Extract the [x, y] coordinate from the center of the cell holding the provided text.  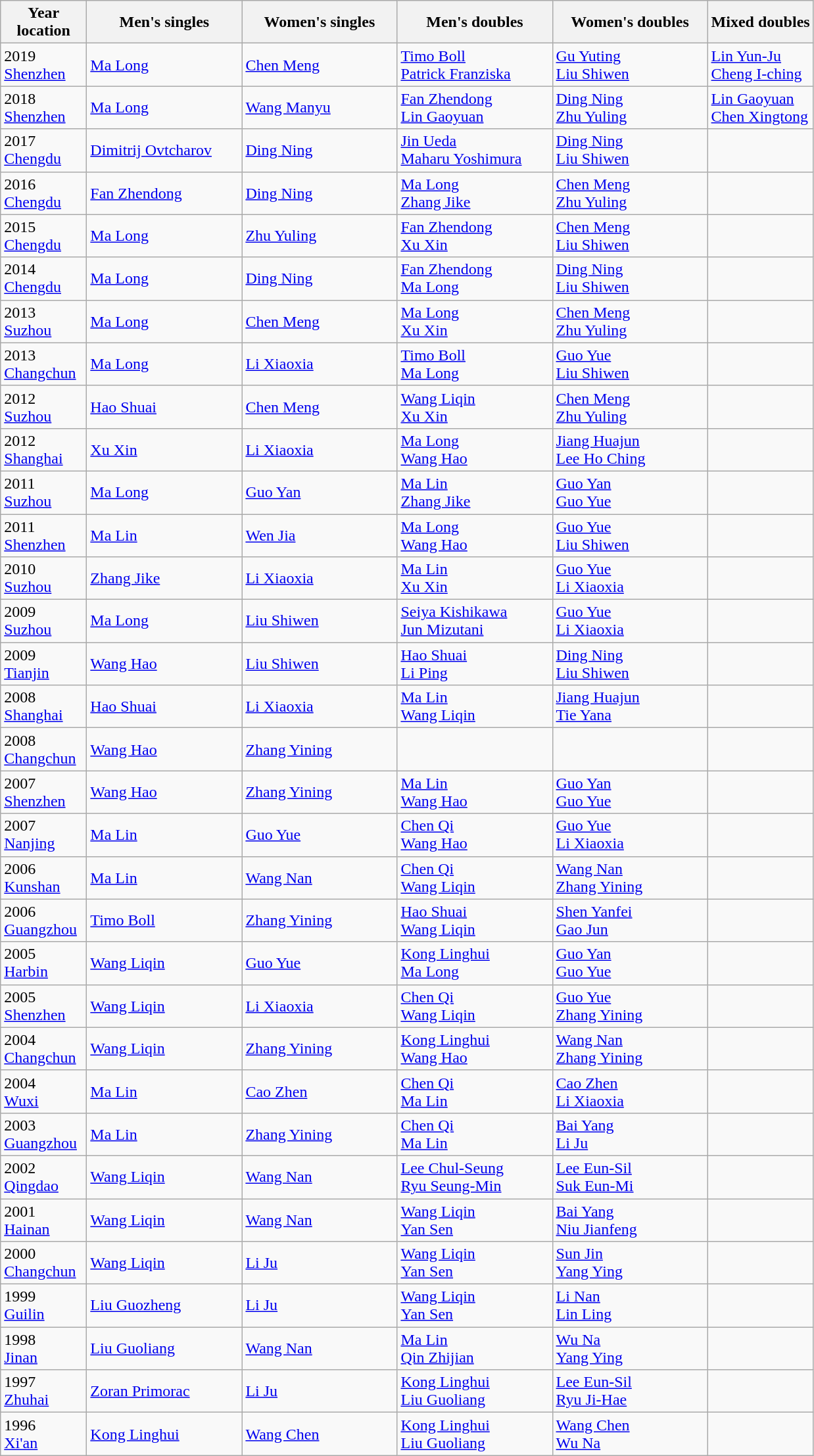
Ma Lin Wang Liqin [475, 706]
Jiang Huajun Tie Yana [630, 706]
Kong Linghui Wang Hao [475, 1048]
2005 Harbin [43, 963]
Ma Lin Xu Xin [475, 579]
Jiang Huajun Lee Ho Ching [630, 450]
2006 Kunshan [43, 877]
Wang Chen [320, 1434]
2008 Changchun [43, 750]
1996 Xi'an [43, 1434]
Year location [43, 22]
Liu Guozheng [164, 1306]
Wu Na Yang Ying [630, 1348]
Seiya Kishikawa Jun Mizutani [475, 621]
Bai Yang Li Ju [630, 1134]
Lin Yun-Ju Cheng I-ching [760, 64]
Timo Boll [164, 921]
Jin Ueda Maharu Yoshimura [475, 150]
Sun Jin Yang Ying [630, 1263]
Hao Shuai Li Ping [475, 664]
2009 Suzhou [43, 621]
2007 Shenzhen [43, 792]
Lee Eun-Sil Suk Eun-Mi [630, 1177]
Guo Yan [320, 492]
Cao Zhen Li Xiaoxia [630, 1092]
Guo Yue Zhang Yining [630, 1006]
Wang Chen Wu Na [630, 1434]
Kong Linghui [164, 1434]
2014 Chengdu [43, 279]
Fan Zhendong Xu Xin [475, 235]
Hao Shuai Wang Liqin [475, 921]
Cao Zhen [320, 1092]
Men's doubles [475, 22]
Lee Eun-Sil Ryu Ji-Hae [630, 1392]
2018 Shenzhen [43, 108]
Xu Xin [164, 450]
Dimitrij Ovtcharov [164, 150]
Fan Zhendong Ma Long [475, 279]
Timo Boll Patrick Franziska [475, 64]
1999 Guilin [43, 1306]
2013 Changchun [43, 364]
Women's singles [320, 22]
2004 Wuxi [43, 1092]
Ma Lin Wang Hao [475, 792]
Lee Chul-Seung Ryu Seung-Min [475, 1177]
Fan Zhendong [164, 193]
Timo Boll Ma Long [475, 364]
2008 Shanghai [43, 706]
2001 Hainan [43, 1219]
Mixed doubles [760, 22]
Women's doubles [630, 22]
2002 Qingdao [43, 1177]
2012 Shanghai [43, 450]
Men's singles [164, 22]
Wang Manyu [320, 108]
1998 Jinan [43, 1348]
Ding Ning Zhu Yuling [630, 108]
2011 Suzhou [43, 492]
2011 Shenzhen [43, 535]
Zhu Yuling [320, 235]
2015 Chengdu [43, 235]
Zhang Jike [164, 579]
Chen Meng Liu Shiwen [630, 235]
Wang Liqin Xu Xin [475, 406]
Bai Yang Niu Jianfeng [630, 1219]
2009 Tianjin [43, 664]
Ma Long Zhang Jike [475, 193]
Fan Zhendong Lin Gaoyuan [475, 108]
Shen Yanfei Gao Jun [630, 921]
Lin Gaoyuan Chen Xingtong [760, 108]
Wen Jia [320, 535]
Ma Lin Qin Zhijian [475, 1348]
2017 Chengdu [43, 150]
2005 Shenzhen [43, 1006]
2000 Changchun [43, 1263]
Gu Yuting Liu Shiwen [630, 64]
2016 Chengdu [43, 193]
2013 Suzhou [43, 321]
Zoran Primorac [164, 1392]
2007 Nanjing [43, 835]
2006 Guangzhou [43, 921]
2012 Suzhou [43, 406]
Li Nan Lin Ling [630, 1306]
Ma Long Xu Xin [475, 321]
2019 Shenzhen [43, 64]
2010 Suzhou [43, 579]
Chen Qi Wang Hao [475, 835]
2004 Changchun [43, 1048]
1997 Zhuhai [43, 1392]
Liu Guoliang [164, 1348]
2003 Guangzhou [43, 1134]
Ma Lin Zhang Jike [475, 492]
Kong Linghui Ma Long [475, 963]
